Search for the cell housing the specified text and yield its [X, Y] center coordinate. 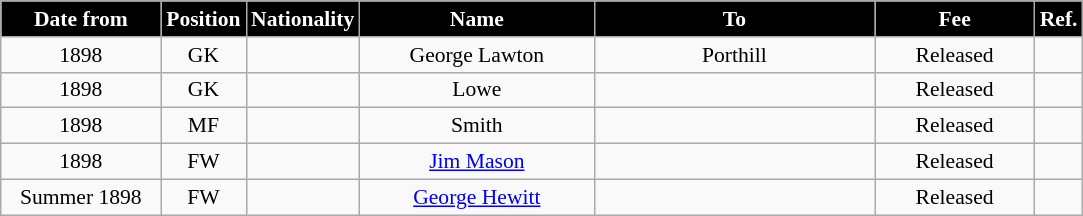
George Lawton [476, 55]
Fee [955, 19]
MF [204, 126]
To [734, 19]
George Hewitt [476, 197]
Name [476, 19]
Lowe [476, 90]
Smith [476, 126]
Date from [81, 19]
Ref. [1059, 19]
Porthill [734, 55]
Nationality [302, 19]
Summer 1898 [81, 197]
Jim Mason [476, 162]
Position [204, 19]
